Provide the (X, Y) coordinate of the cell's center where the given text is located.  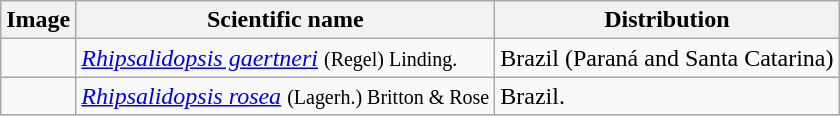
Rhipsalidopsis rosea (Lagerh.) Britton & Rose (286, 96)
Brazil (Paraná and Santa Catarina) (667, 58)
Brazil. (667, 96)
Image (38, 20)
Scientific name (286, 20)
Distribution (667, 20)
Rhipsalidopsis gaertneri (Regel) Linding. (286, 58)
